Extract the (x, y) coordinate from the center of the cell holding the provided text.  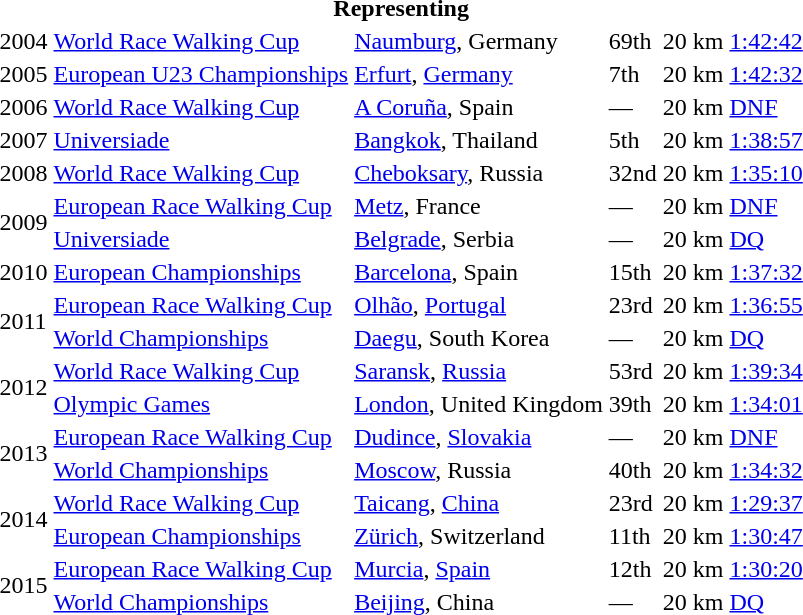
Barcelona, Spain (479, 272)
11th (632, 536)
53rd (632, 371)
European U23 Championships (201, 74)
Cheboksary, Russia (479, 173)
12th (632, 569)
Olympic Games (201, 404)
Moscow, Russia (479, 470)
Belgrade, Serbia (479, 239)
A Coruña, Spain (479, 107)
Olhão, Portugal (479, 305)
Daegu, South Korea (479, 338)
Taicang, China (479, 503)
Erfurt, Germany (479, 74)
39th (632, 404)
Naumburg, Germany (479, 41)
7th (632, 74)
Metz, France (479, 206)
32nd (632, 173)
69th (632, 41)
Murcia, Spain (479, 569)
Bangkok, Thailand (479, 140)
Saransk, Russia (479, 371)
Dudince, Slovakia (479, 437)
London, United Kingdom (479, 404)
Zürich, Switzerland (479, 536)
15th (632, 272)
5th (632, 140)
40th (632, 470)
